Find where the given text appears and provide that cell's center as [x, y] coordinate. 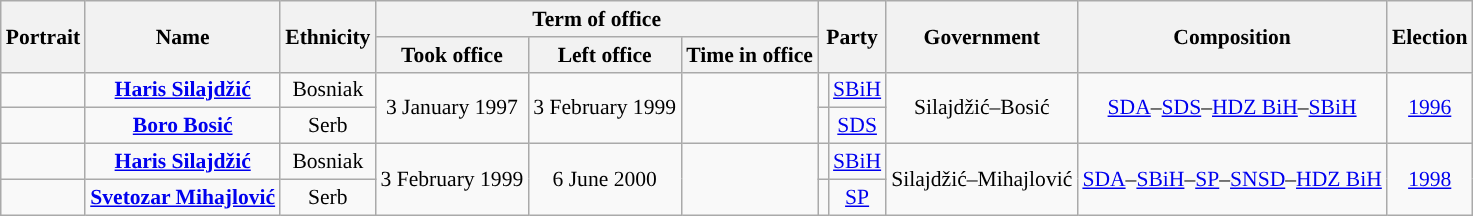
SDS [857, 126]
6 June 2000 [604, 180]
Portrait [43, 36]
Election [1430, 36]
Party [852, 36]
Silajdžić–Mihajlović [982, 180]
Time in office [750, 55]
Boro Bosić [182, 126]
3 January 1997 [452, 108]
Ethnicity [328, 36]
Composition [1232, 36]
SDA–SBiH–SP–SNSD–HDZ BiH [1232, 180]
Silajdžić–Bosić [982, 108]
SDA–SDS–HDZ BiH–SBiH [1232, 108]
1998 [1430, 180]
1996 [1430, 108]
Name [182, 36]
Government [982, 36]
SP [857, 197]
Left office [604, 55]
Svetozar Mihajlović [182, 197]
Term of office [596, 19]
Took office [452, 55]
